Extract the (x, y) coordinate from the center of the cell holding the provided text.  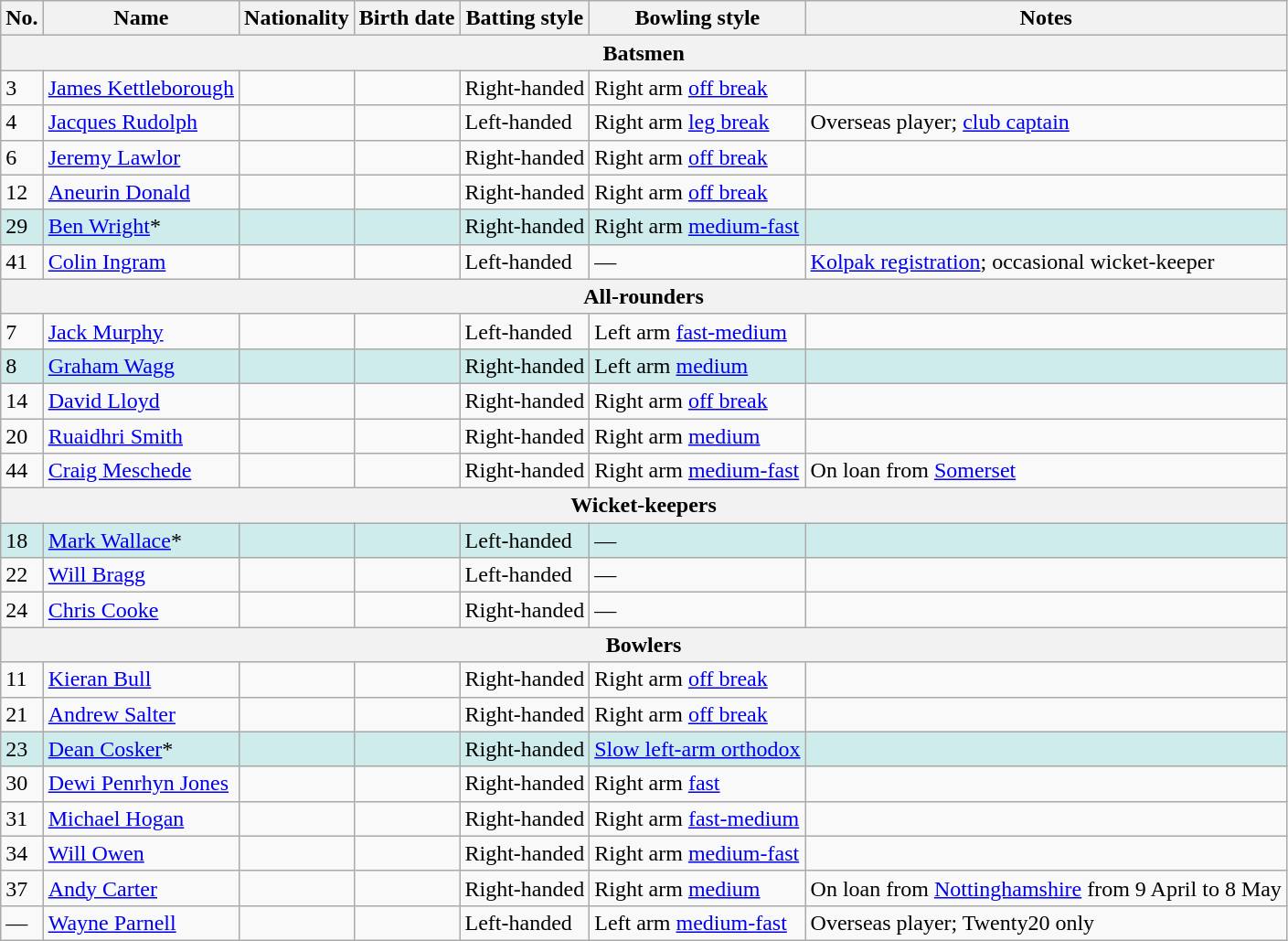
James Kettleborough (141, 88)
Craig Meschede (141, 471)
37 (22, 888)
Right arm fast (697, 784)
6 (22, 157)
Notes (1046, 18)
Chris Cooke (141, 610)
Bowling style (697, 18)
23 (22, 749)
20 (22, 436)
Left arm fast-medium (697, 331)
Ben Wright* (141, 227)
Dewi Penrhyn Jones (141, 784)
31 (22, 818)
29 (22, 227)
Birth date (407, 18)
11 (22, 679)
No. (22, 18)
Graham Wagg (141, 366)
Kolpak registration; occasional wicket-keeper (1046, 262)
Batsmen (644, 53)
Wicket-keepers (644, 506)
34 (22, 853)
21 (22, 714)
Colin Ingram (141, 262)
3 (22, 88)
David Lloyd (141, 401)
Right arm fast-medium (697, 818)
Aneurin Donald (141, 192)
All-rounders (644, 296)
Jeremy Lawlor (141, 157)
Kieran Bull (141, 679)
Will Owen (141, 853)
Michael Hogan (141, 818)
41 (22, 262)
18 (22, 540)
22 (22, 575)
Will Bragg (141, 575)
Jack Murphy (141, 331)
12 (22, 192)
Overseas player; Twenty20 only (1046, 923)
7 (22, 331)
Bowlers (644, 645)
Left arm medium-fast (697, 923)
24 (22, 610)
Ruaidhri Smith (141, 436)
Dean Cosker* (141, 749)
14 (22, 401)
On loan from Somerset (1046, 471)
Right arm leg break (697, 123)
Andrew Salter (141, 714)
4 (22, 123)
On loan from Nottinghamshire from 9 April to 8 May (1046, 888)
Wayne Parnell (141, 923)
Overseas player; club captain (1046, 123)
Nationality (297, 18)
Slow left-arm orthodox (697, 749)
Name (141, 18)
30 (22, 784)
Jacques Rudolph (141, 123)
Left arm medium (697, 366)
8 (22, 366)
Batting style (525, 18)
44 (22, 471)
Andy Carter (141, 888)
Mark Wallace* (141, 540)
